Extract the [X, Y] coordinate from the center of the cell holding the provided text.  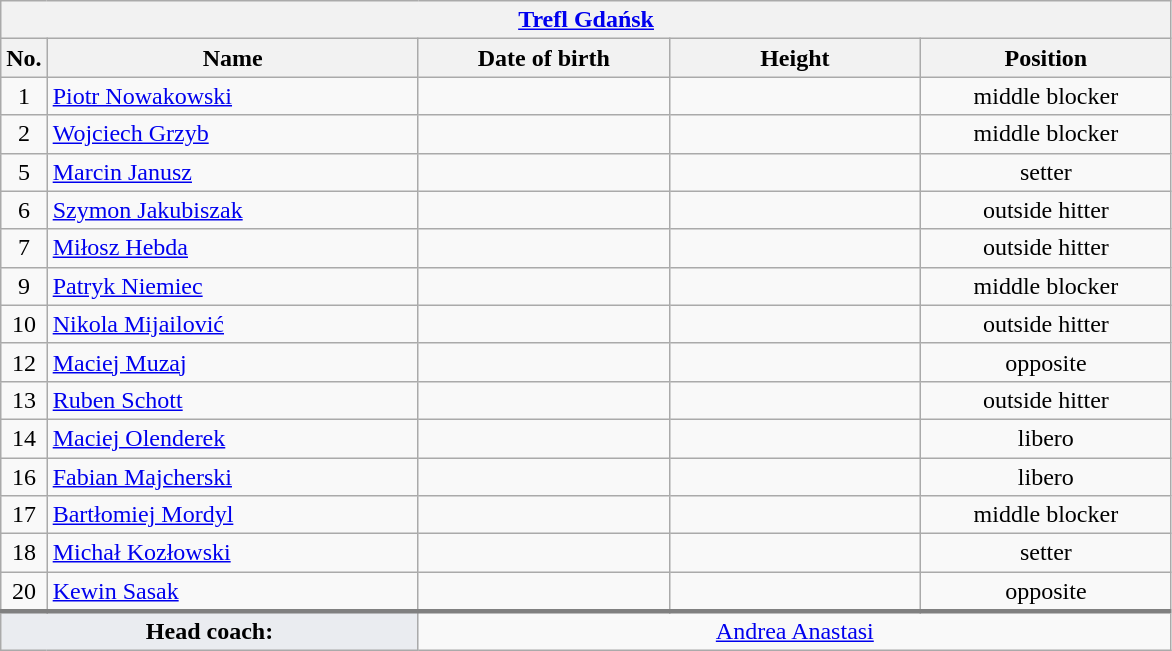
Maciej Muzaj [232, 362]
12 [24, 362]
18 [24, 553]
7 [24, 248]
Ruben Schott [232, 400]
Name [232, 58]
Date of birth [544, 58]
Marcin Janusz [232, 172]
Bartłomiej Mordyl [232, 515]
13 [24, 400]
Head coach: [210, 631]
Wojciech Grzyb [232, 134]
Szymon Jakubiszak [232, 210]
Michał Kozłowski [232, 553]
14 [24, 438]
Fabian Majcherski [232, 477]
20 [24, 592]
Position [1046, 58]
Kewin Sasak [232, 592]
16 [24, 477]
1 [24, 96]
6 [24, 210]
Miłosz Hebda [232, 248]
Piotr Nowakowski [232, 96]
5 [24, 172]
Nikola Mijailović [232, 324]
Maciej Olenderek [232, 438]
9 [24, 286]
Patryk Niemiec [232, 286]
No. [24, 58]
2 [24, 134]
Andrea Anastasi [794, 631]
Trefl Gdańsk [586, 20]
Height [794, 58]
10 [24, 324]
17 [24, 515]
